Search for the cell housing the specified text and yield its (X, Y) center coordinate. 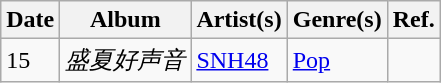
Album (126, 20)
15 (30, 60)
Date (30, 20)
Ref. (414, 20)
SNH48 (239, 60)
Pop (337, 60)
Artist(s) (239, 20)
盛夏好声音 (126, 60)
Genre(s) (337, 20)
